Return the [X, Y] coordinate for the center point of the cell that contains the specified text.  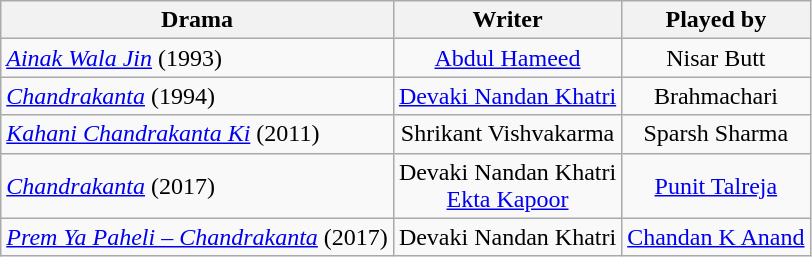
Punit Talreja [716, 186]
Brahmachari [716, 96]
Devaki Nandan KhatriEkta Kapoor [507, 186]
Ainak Wala Jin (1993) [198, 58]
Abdul Hameed [507, 58]
Writer [507, 20]
Nisar Butt [716, 58]
Chandrakanta (1994) [198, 96]
Prem Ya Paheli – Chandrakanta (2017) [198, 237]
Kahani Chandrakanta Ki (2011) [198, 134]
Shrikant Vishvakarma [507, 134]
Played by [716, 20]
Chandrakanta (2017) [198, 186]
Sparsh Sharma [716, 134]
Drama [198, 20]
Chandan K Anand [716, 237]
